Scan for the cell matching the given text and deliver its [X, Y] coordinate at center. 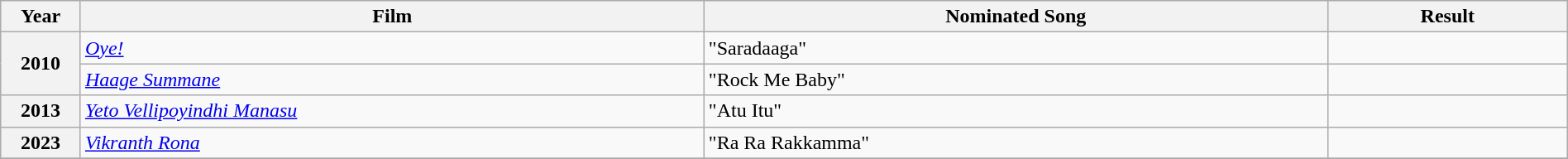
Result [1447, 17]
Year [41, 17]
2023 [41, 142]
2013 [41, 111]
Vikranth Rona [392, 142]
"Rock Me Baby" [1016, 79]
"Atu Itu" [1016, 111]
Haage Summane [392, 79]
"Ra Ra Rakkamma" [1016, 142]
Film [392, 17]
Oye! [392, 48]
Yeto Vellipoyindhi Manasu [392, 111]
"Saradaaga" [1016, 48]
Nominated Song [1016, 17]
2010 [41, 64]
